Provide the [x, y] coordinate of the cell's center where the given text is located.  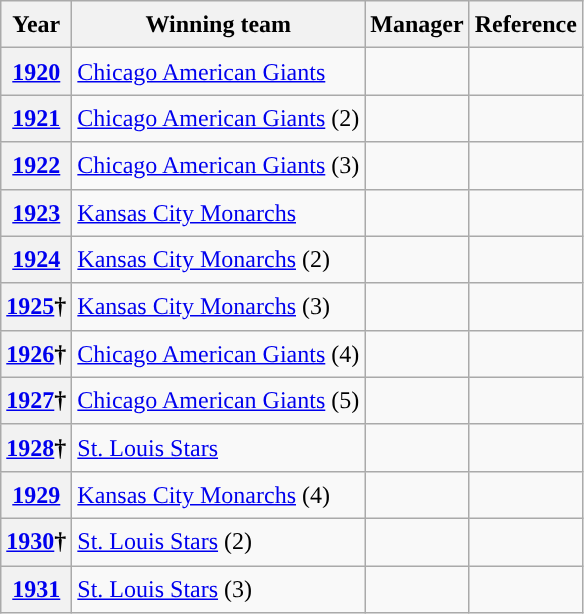
1921 [36, 118]
1928† [36, 448]
Reference [526, 24]
St. Louis Stars (3) [218, 590]
Kansas City Monarchs (3) [218, 306]
St. Louis Stars (2) [218, 542]
Year [36, 24]
Manager [417, 24]
1925† [36, 306]
Winning team [218, 24]
1930† [36, 542]
1924 [36, 260]
1929 [36, 494]
1922 [36, 166]
Chicago American Giants (3) [218, 166]
Kansas City Monarchs (4) [218, 494]
1927† [36, 400]
1926† [36, 354]
St. Louis Stars [218, 448]
1931 [36, 590]
1920 [36, 72]
Chicago American Giants [218, 72]
Kansas City Monarchs (2) [218, 260]
1923 [36, 212]
Chicago American Giants (5) [218, 400]
Chicago American Giants (2) [218, 118]
Chicago American Giants (4) [218, 354]
Kansas City Monarchs [218, 212]
